Capture the cell that displays the provided text and extract its [X, Y] central coordinate. 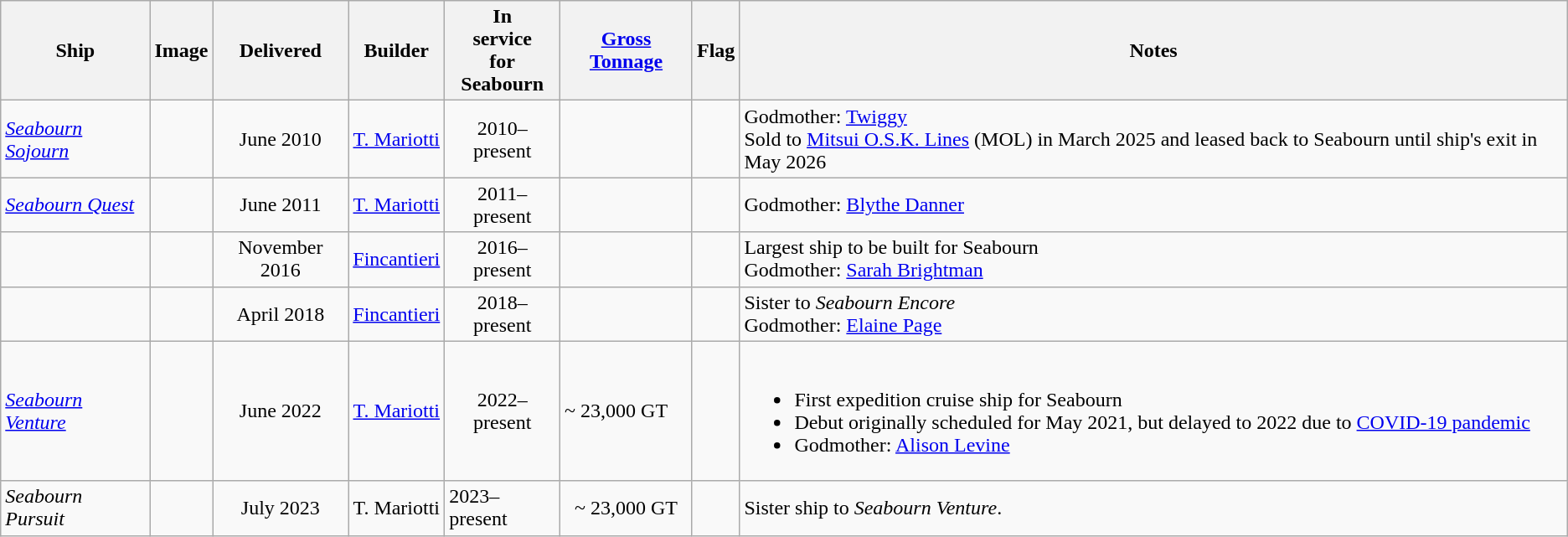
Seabourn Sojourn [75, 139]
April 2018 [281, 313]
Sister ship to Seabourn Venture. [1153, 508]
2023–present [503, 508]
Godmother: TwiggySold to Mitsui O.S.K. Lines (MOL) in March 2025 and leased back to Seabourn until ship's exit in May 2026 [1153, 139]
Seabourn Quest [75, 204]
Builder [397, 50]
Image [181, 50]
Godmother: Blythe Danner [1153, 204]
Seabourn Pursuit [75, 508]
Gross Tonnage [627, 50]
2010–present [503, 139]
2018–present [503, 313]
Notes [1153, 50]
Sister to Seabourn EncoreGodmother: Elaine Page [1153, 313]
November 2016 [281, 260]
Seabourn Venture [75, 410]
2022–present [503, 410]
Flag [715, 50]
June 2010 [281, 139]
2011–present [503, 204]
Ship [75, 50]
2016–present [503, 260]
June 2022 [281, 410]
June 2011 [281, 204]
In service for Seabourn [503, 50]
Delivered [281, 50]
July 2023 [281, 508]
Largest ship to be built for SeabournGodmother: Sarah Brightman [1153, 260]
